Detect which cell encompasses the target text, then output its (X, Y) center coordinate. 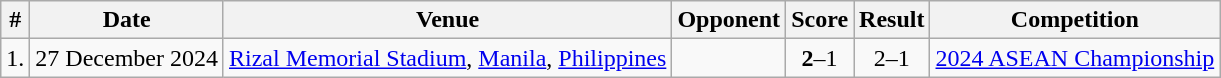
Result (892, 20)
Date (127, 20)
2024 ASEAN Championship (1075, 58)
Competition (1075, 20)
1. (16, 58)
Venue (447, 20)
27 December 2024 (127, 58)
# (16, 20)
Score (820, 20)
Rizal Memorial Stadium, Manila, Philippines (447, 58)
Opponent (729, 20)
